Locate the cell with the specified text and output its [X, Y] center coordinate. 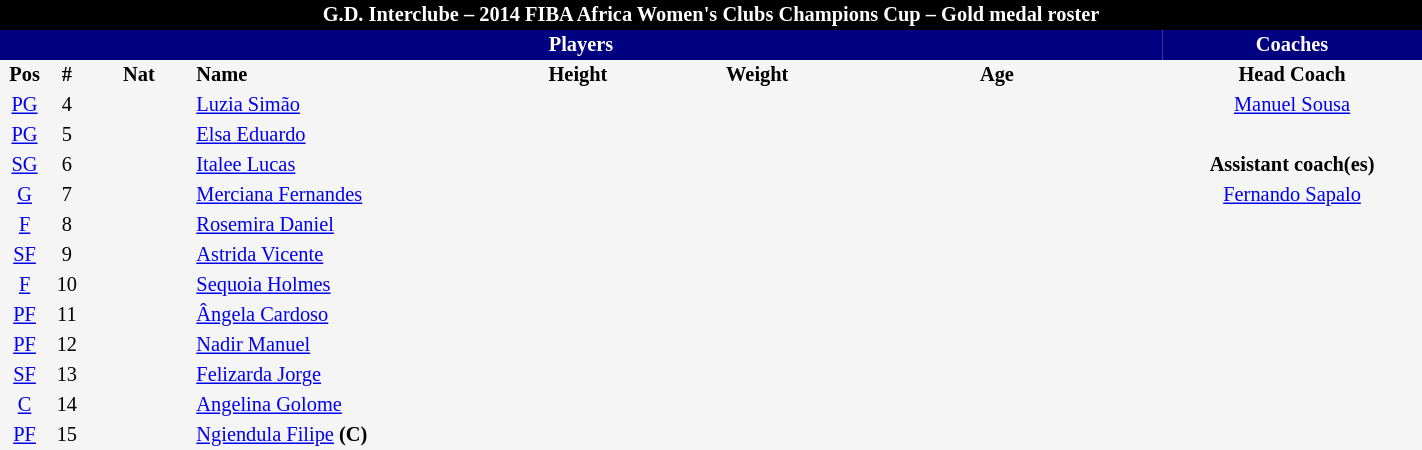
Pos [24, 75]
Coaches [1292, 45]
Fernando Sapalo [1292, 195]
Players [581, 45]
Sequoia Holmes [333, 285]
Name [333, 75]
4 [66, 105]
6 [66, 165]
15 [66, 435]
Felizarda Jorge [333, 375]
G.D. Interclube – 2014 FIBA Africa Women's Clubs Champions Cup – Gold medal roster [711, 15]
Manuel Sousa [1292, 105]
8 [66, 225]
Nadir Manuel [333, 345]
Angelina Golome [333, 405]
Nat [140, 75]
Weight [758, 75]
9 [66, 255]
SG [24, 165]
5 [66, 135]
# [66, 75]
Height [578, 75]
Merciana Fernandes [333, 195]
Head Coach [1292, 75]
Assistant coach(es) [1292, 165]
C [24, 405]
Italee Lucas [333, 165]
Ângela Cardoso [333, 315]
11 [66, 315]
Astrida Vicente [333, 255]
14 [66, 405]
13 [66, 375]
Ngiendula Filipe (C) [333, 435]
Age [997, 75]
Rosemira Daniel [333, 225]
G [24, 195]
12 [66, 345]
Elsa Eduardo [333, 135]
Luzia Simão [333, 105]
7 [66, 195]
10 [66, 285]
